Extract the [X, Y] coordinate from the center of the cell holding the provided text.  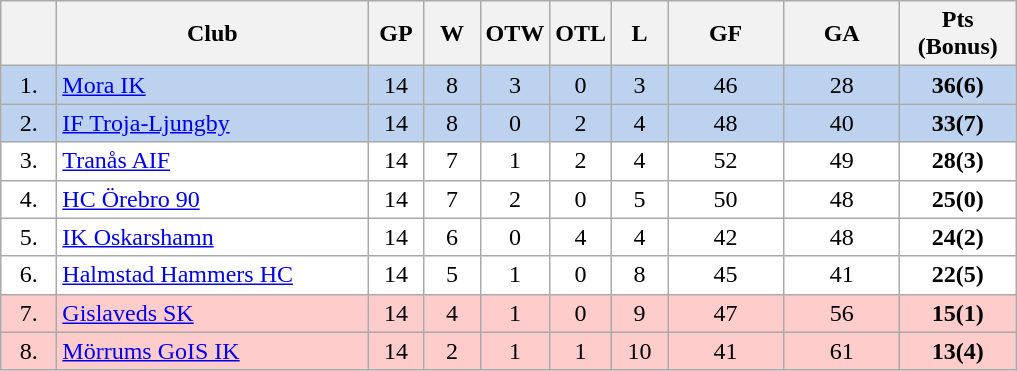
L [640, 34]
28(3) [958, 161]
IF Troja-Ljungby [212, 123]
40 [842, 123]
2. [29, 123]
Pts (Bonus) [958, 34]
42 [726, 237]
W [452, 34]
24(2) [958, 237]
1. [29, 85]
6 [452, 237]
46 [726, 85]
GF [726, 34]
Mora IK [212, 85]
6. [29, 275]
HC Örebro 90 [212, 199]
52 [726, 161]
33(7) [958, 123]
50 [726, 199]
4. [29, 199]
22(5) [958, 275]
Club [212, 34]
15(1) [958, 313]
10 [640, 351]
9 [640, 313]
61 [842, 351]
3. [29, 161]
5. [29, 237]
Halmstad Hammers HC [212, 275]
IK Oskarshamn [212, 237]
7. [29, 313]
56 [842, 313]
GP [396, 34]
13(4) [958, 351]
36(6) [958, 85]
28 [842, 85]
49 [842, 161]
GA [842, 34]
25(0) [958, 199]
OTW [515, 34]
OTL [581, 34]
47 [726, 313]
Mörrums GoIS IK [212, 351]
Gislaveds SK [212, 313]
45 [726, 275]
8. [29, 351]
Tranås AIF [212, 161]
